Determine the (x, y) coordinate at the center of the cell enclosing the given text.  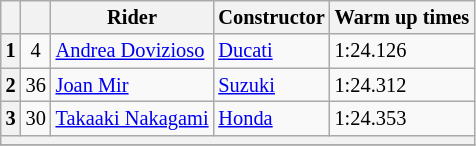
Andrea Dovizioso (132, 51)
3 (11, 118)
Constructor (271, 17)
30 (36, 118)
Honda (271, 118)
Takaaki Nakagami (132, 118)
Suzuki (271, 85)
36 (36, 85)
1:24.126 (402, 51)
1 (11, 51)
Warm up times (402, 17)
2 (11, 85)
Ducati (271, 51)
1:24.353 (402, 118)
4 (36, 51)
Rider (132, 17)
1:24.312 (402, 85)
Joan Mir (132, 85)
